Determine the (X, Y) coordinate at the center of the cell enclosing the given text.  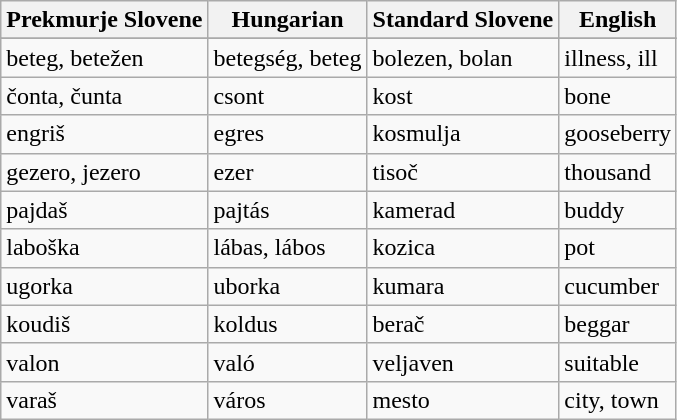
koudiš (104, 324)
Prekmurje Slovene (104, 20)
suitable (618, 362)
Hungarian (288, 20)
cucumber (618, 286)
pajtás (288, 210)
kosmulja (463, 134)
bolezen, bolan (463, 58)
kost (463, 96)
pot (618, 248)
való (288, 362)
kozica (463, 248)
ugorka (104, 286)
csont (288, 96)
mesto (463, 400)
Standard Slovene (463, 20)
buddy (618, 210)
engriš (104, 134)
koldus (288, 324)
város (288, 400)
ezer (288, 172)
illness, ill (618, 58)
varaš (104, 400)
valon (104, 362)
laboška (104, 248)
gooseberry (618, 134)
tisoč (463, 172)
uborka (288, 286)
English (618, 20)
lábas, lábos (288, 248)
kumara (463, 286)
betegség, beteg (288, 58)
veljaven (463, 362)
čonta, čunta (104, 96)
gezero, jezero (104, 172)
thousand (618, 172)
egres (288, 134)
beteg, betežen (104, 58)
berač (463, 324)
pajdaš (104, 210)
city, town (618, 400)
kamerad (463, 210)
beggar (618, 324)
bone (618, 96)
